Return [X, Y] of the center of cell containing provided text 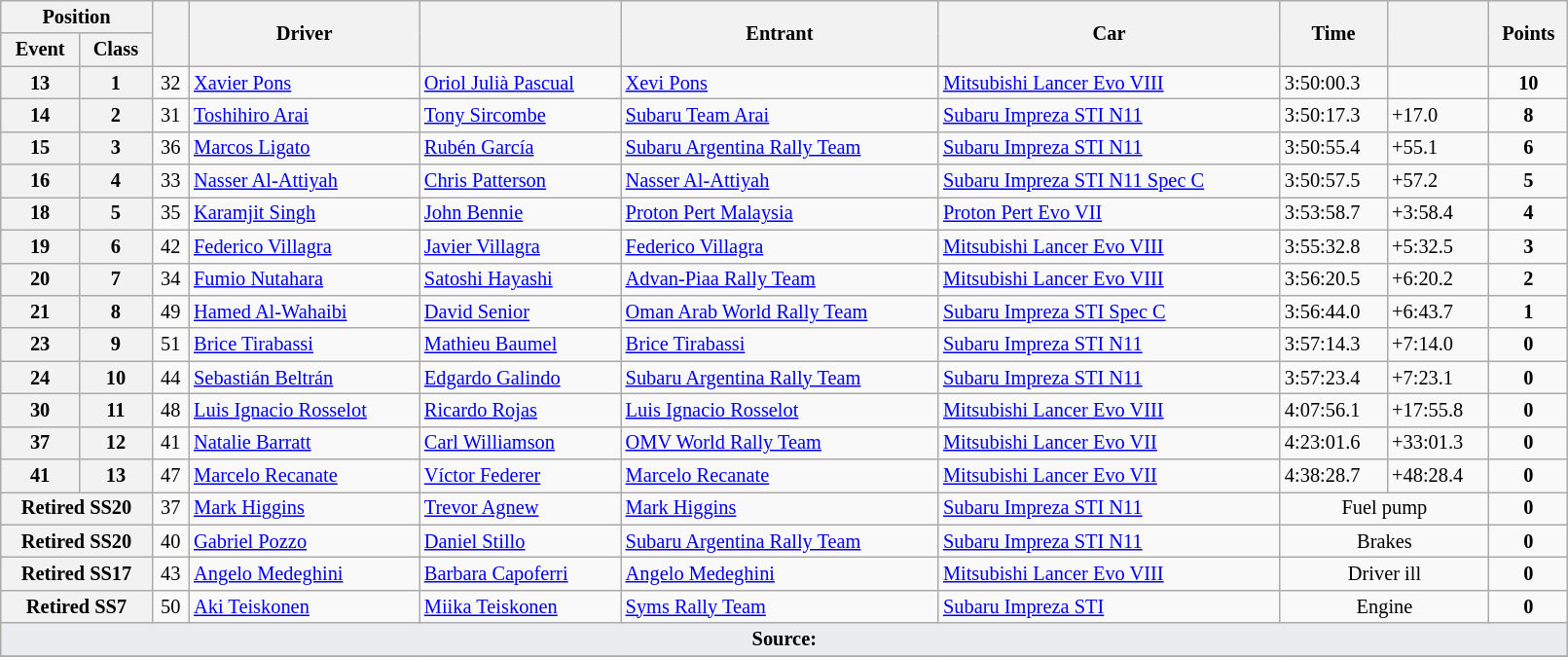
36 [170, 148]
Position [77, 17]
30 [41, 410]
Fumio Nutahara [304, 279]
Xevi Pons [780, 83]
9 [115, 345]
3:55:32.8 [1333, 246]
3:50:17.3 [1333, 115]
Driver [304, 33]
Toshihiro Arai [304, 115]
21 [41, 311]
Oman Arab World Rally Team [780, 311]
50 [170, 606]
24 [41, 378]
3:57:14.3 [1333, 345]
15 [41, 148]
Chris Patterson [520, 181]
Proton Pert Malaysia [780, 213]
Fuel pump [1384, 508]
OMV World Rally Team [780, 443]
Xavier Pons [304, 83]
Víctor Federer [520, 476]
Mathieu Baumel [520, 345]
Tony Sircombe [520, 115]
Edgardo Galindo [520, 378]
Gabriel Pozzo [304, 541]
Miika Teiskonen [520, 606]
Driver ill [1384, 573]
+7:23.1 [1439, 378]
Rubén García [520, 148]
+5:32.5 [1439, 246]
Syms Rally Team [780, 606]
42 [170, 246]
Brakes [1384, 541]
47 [170, 476]
3:50:00.3 [1333, 83]
20 [41, 279]
+17.0 [1439, 115]
4:07:56.1 [1333, 410]
Retired SS17 [77, 573]
Subaru Team Arai [780, 115]
23 [41, 345]
Subaru Impreza STI [1110, 606]
+7:14.0 [1439, 345]
+6:20.2 [1439, 279]
John Bennie [520, 213]
Aki Teiskonen [304, 606]
Proton Pert Evo VII [1110, 213]
33 [170, 181]
40 [170, 541]
Marcos Ligato [304, 148]
Class [115, 50]
4:38:28.7 [1333, 476]
+33:01.3 [1439, 443]
43 [170, 573]
Sebastián Beltrán [304, 378]
Subaru Impreza STI N11 Spec C [1110, 181]
51 [170, 345]
Subaru Impreza STI Spec C [1110, 311]
18 [41, 213]
Engine [1384, 606]
Satoshi Hayashi [520, 279]
34 [170, 279]
Event [41, 50]
48 [170, 410]
Car [1110, 33]
19 [41, 246]
32 [170, 83]
Points [1528, 33]
Natalie Barratt [304, 443]
14 [41, 115]
12 [115, 443]
+48:28.4 [1439, 476]
4:23:01.6 [1333, 443]
Javier Villagra [520, 246]
Source: [784, 639]
Carl Williamson [520, 443]
3:56:20.5 [1333, 279]
16 [41, 181]
Barbara Capoferri [520, 573]
Entrant [780, 33]
3:50:55.4 [1333, 148]
49 [170, 311]
31 [170, 115]
Ricardo Rojas [520, 410]
Trevor Agnew [520, 508]
3:50:57.5 [1333, 181]
+55.1 [1439, 148]
+6:43.7 [1439, 311]
11 [115, 410]
Karamjit Singh [304, 213]
+3:58.4 [1439, 213]
David Senior [520, 311]
35 [170, 213]
+17:55.8 [1439, 410]
3:56:44.0 [1333, 311]
7 [115, 279]
Advan-Piaa Rally Team [780, 279]
Oriol Julià Pascual [520, 83]
3:57:23.4 [1333, 378]
Time [1333, 33]
Daniel Stillo [520, 541]
44 [170, 378]
Hamed Al-Wahaibi [304, 311]
+57.2 [1439, 181]
3:53:58.7 [1333, 213]
Retired SS7 [77, 606]
